Return (X, Y) of the center of cell containing provided text 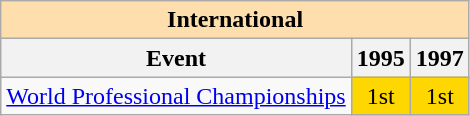
Event (176, 58)
1995 (380, 58)
1997 (440, 58)
International (236, 20)
World Professional Championships (176, 96)
